Capture the cell that displays the provided text and extract its (x, y) central coordinate. 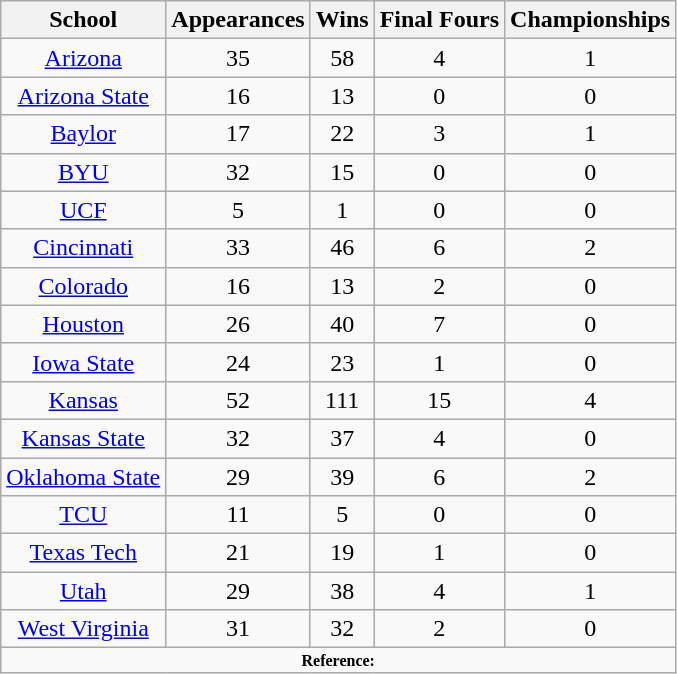
26 (238, 324)
46 (342, 248)
35 (238, 58)
23 (342, 362)
31 (238, 629)
Kansas State (84, 438)
Final Fours (439, 20)
38 (342, 591)
3 (439, 134)
39 (342, 477)
Arizona State (84, 96)
Texas Tech (84, 553)
33 (238, 248)
Iowa State (84, 362)
Reference: (338, 660)
Championships (590, 20)
22 (342, 134)
UCF (84, 210)
111 (342, 400)
58 (342, 58)
School (84, 20)
TCU (84, 515)
19 (342, 553)
24 (238, 362)
7 (439, 324)
Utah (84, 591)
Baylor (84, 134)
11 (238, 515)
Arizona (84, 58)
Cincinnati (84, 248)
Houston (84, 324)
Oklahoma State (84, 477)
52 (238, 400)
West Virginia (84, 629)
Wins (342, 20)
BYU (84, 172)
17 (238, 134)
Kansas (84, 400)
Colorado (84, 286)
Appearances (238, 20)
40 (342, 324)
37 (342, 438)
21 (238, 553)
